Output the [x, y] coordinate of the center of the cell containing the given text.  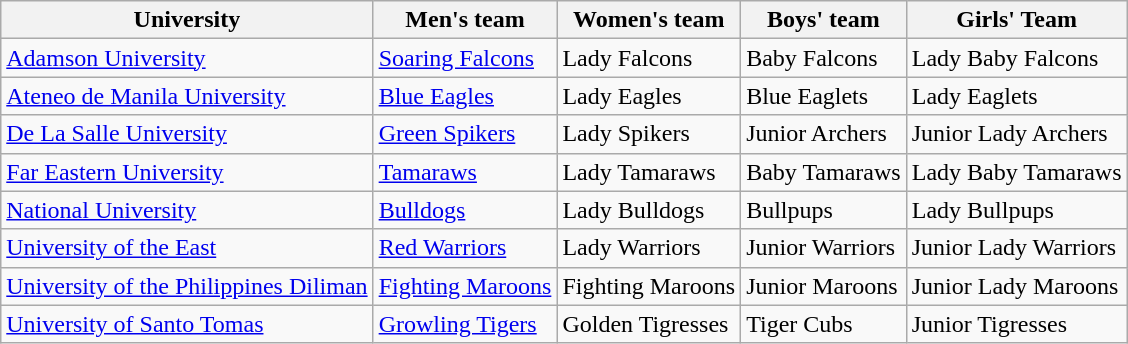
Golden Tigresses [649, 324]
Lady Spikers [649, 134]
Bulldogs [465, 210]
Bullpups [824, 210]
Tamaraws [465, 172]
Lady Warriors [649, 248]
Boys' team [824, 20]
Women's team [649, 20]
Lady Eagles [649, 96]
Green Spikers [465, 134]
Junior Warriors [824, 248]
Tiger Cubs [824, 324]
Adamson University [187, 58]
Lady Baby Falcons [1016, 58]
Junior Lady Maroons [1016, 286]
Men's team [465, 20]
National University [187, 210]
University of the Philippines Diliman [187, 286]
Junior Archers [824, 134]
Junior Maroons [824, 286]
Soaring Falcons [465, 58]
Girls' Team [1016, 20]
Junior Lady Archers [1016, 134]
Blue Eaglets [824, 96]
Baby Tamaraws [824, 172]
Far Eastern University [187, 172]
University of Santo Tomas [187, 324]
Baby Falcons [824, 58]
Lady Eaglets [1016, 96]
Lady Baby Tamaraws [1016, 172]
Growling Tigers [465, 324]
Lady Tamaraws [649, 172]
Junior Tigresses [1016, 324]
University [187, 20]
University of the East [187, 248]
Lady Bulldogs [649, 210]
Lady Falcons [649, 58]
Red Warriors [465, 248]
Ateneo de Manila University [187, 96]
De La Salle University [187, 134]
Blue Eagles [465, 96]
Lady Bullpups [1016, 210]
Junior Lady Warriors [1016, 248]
